From the cell containing the given text, extract its center point as [X, Y] coordinate. 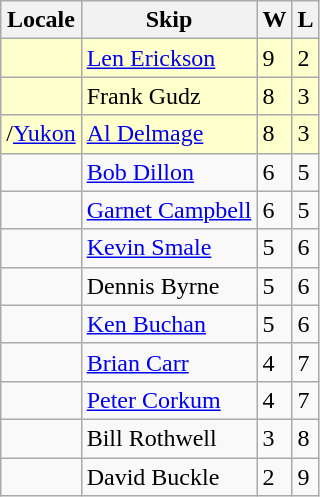
Brian Carr [169, 362]
Garnet Campbell [169, 210]
Skip [169, 20]
Bill Rothwell [169, 438]
Dennis Byrne [169, 286]
Frank Gudz [169, 96]
Ken Buchan [169, 324]
W [274, 20]
L [306, 20]
/Yukon [41, 134]
Al Delmage [169, 134]
Peter Corkum [169, 400]
Kevin Smale [169, 248]
David Buckle [169, 477]
Len Erickson [169, 58]
Bob Dillon [169, 172]
Locale [41, 20]
